Return the [X, Y] coordinate for the center point of the cell that contains the specified text.  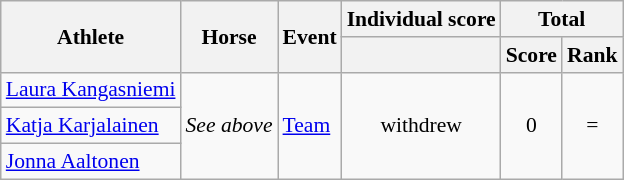
Total [562, 19]
Laura Kangasniemi [91, 90]
Katja Karjalainen [91, 126]
= [592, 126]
See above [230, 126]
Jonna Aaltonen [91, 162]
0 [532, 126]
withdrew [422, 126]
Team [310, 126]
Event [310, 36]
Horse [230, 36]
Individual score [422, 19]
Rank [592, 55]
Score [532, 55]
Athlete [91, 36]
